From the cell containing the given text, extract its center point as (X, Y) coordinate. 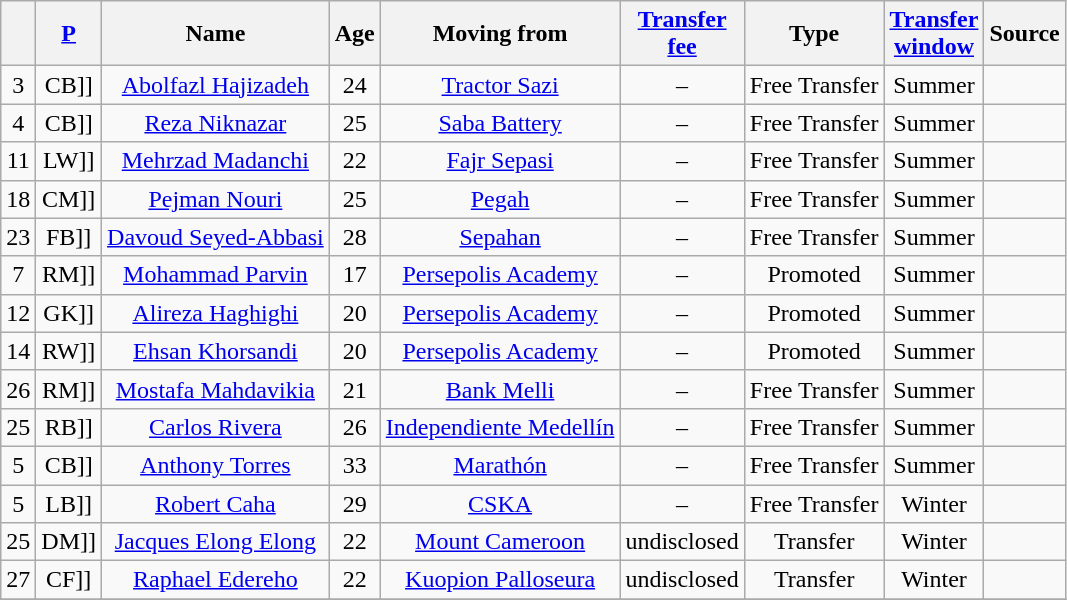
Name (216, 34)
3 (18, 85)
Carlos Rivera (216, 427)
Mohammad Parvin (216, 275)
Kuopion Palloseura (500, 580)
18 (18, 199)
FB]] (69, 237)
27 (18, 580)
11 (18, 161)
24 (354, 85)
GK]] (69, 313)
14 (18, 351)
7 (18, 275)
Saba Battery (500, 123)
28 (354, 237)
LB]] (69, 503)
Sepahan (500, 237)
Raphael Edereho (216, 580)
CF]] (69, 580)
Source (1024, 34)
Reza Niknazar (216, 123)
Bank Melli (500, 389)
Marathón (500, 465)
Tractor Sazi (500, 85)
CM]] (69, 199)
RB]] (69, 427)
Pejman Nouri (216, 199)
Abolfazl Hajizadeh (216, 85)
Transferwindow (934, 34)
Mostafa Mahdavikia (216, 389)
Independiente Medellín (500, 427)
Ehsan Khorsandi (216, 351)
P (69, 34)
Pegah (500, 199)
DM]] (69, 542)
33 (354, 465)
Mehrzad Madanchi (216, 161)
LW]] (69, 161)
Age (354, 34)
23 (18, 237)
12 (18, 313)
Moving from (500, 34)
Type (814, 34)
Davoud Seyed-Abbasi (216, 237)
RW]] (69, 351)
17 (354, 275)
Jacques Elong Elong (216, 542)
Robert Caha (216, 503)
29 (354, 503)
CSKA (500, 503)
Transferfee (682, 34)
Anthony Torres (216, 465)
Fajr Sepasi (500, 161)
Alireza Haghighi (216, 313)
4 (18, 123)
Mount Cameroon (500, 542)
21 (354, 389)
